Extract the (X, Y) coordinate from the center of the cell holding the provided text.  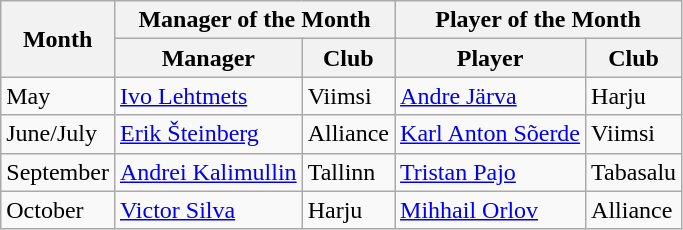
Karl Anton Sõerde (490, 134)
Manager of the Month (254, 20)
Andrei Kalimullin (208, 172)
Erik Šteinberg (208, 134)
Tristan Pajo (490, 172)
October (58, 210)
Mihhail Orlov (490, 210)
Tabasalu (634, 172)
Ivo Lehtmets (208, 96)
September (58, 172)
Andre Järva (490, 96)
Manager (208, 58)
Tallinn (348, 172)
Victor Silva (208, 210)
June/July (58, 134)
Player (490, 58)
May (58, 96)
Month (58, 39)
Player of the Month (538, 20)
